Determine the (x, y) coordinate at the center of the cell enclosing the given text.  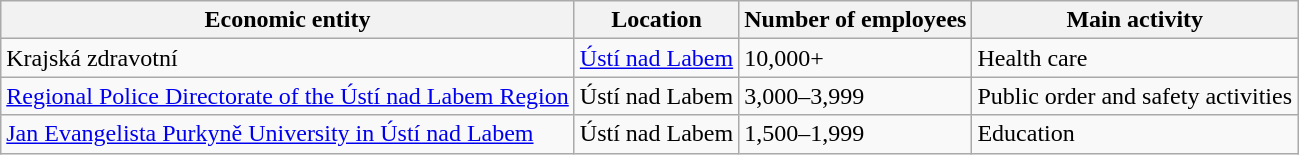
Main activity (1135, 20)
3,000–3,999 (856, 96)
Economic entity (288, 20)
10,000+ (856, 58)
Location (656, 20)
Regional Police Directorate of the Ústí nad Labem Region (288, 96)
Krajská zdravotní (288, 58)
Public order and safety activities (1135, 96)
1,500–1,999 (856, 134)
Jan Evangelista Purkyně University in Ústí nad Labem (288, 134)
Education (1135, 134)
Number of employees (856, 20)
Health care (1135, 58)
